Scan for the cell matching the given text and deliver its [X, Y] coordinate at center. 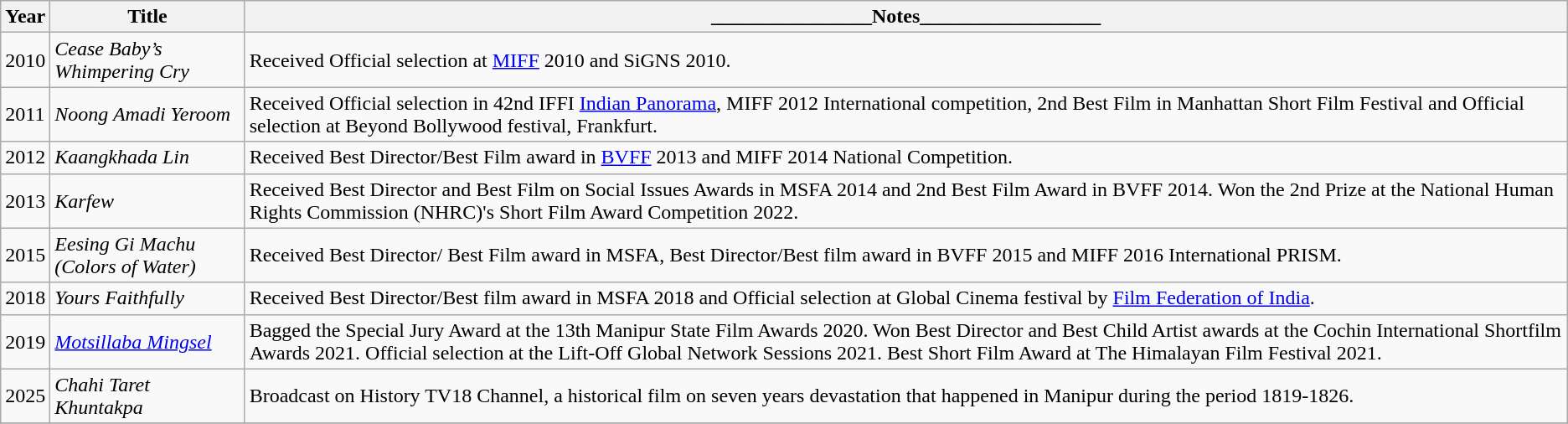
2012 [25, 158]
Title [147, 17]
2010 [25, 60]
Received Best Director/Best film award in MSFA 2018 and Official selection at Global Cinema festival by Film Federation of India. [906, 298]
Cease Baby’s Whimpering Cry [147, 60]
Year [25, 17]
Broadcast on History TV18 Channel, a historical film on seven years devastation that happened in Manipur during the period 1819-1826. [906, 396]
Noong Amadi Yeroom [147, 114]
Karfew [147, 201]
Received Official selection at MIFF 2010 and SiGNS 2010. [906, 60]
Received Best Director/Best Film award in BVFF 2013 and MIFF 2014 National Competition. [906, 158]
Motsillaba Mingsel [147, 342]
Yours Faithfully [147, 298]
2015 [25, 255]
2018 [25, 298]
Eesing Gi Machu (Colors of Water) [147, 255]
Chahi Taret Khuntakpa [147, 396]
2013 [25, 201]
Received Best Director/ Best Film award in MSFA, Best Director/Best film award in BVFF 2015 and MIFF 2016 International PRISM. [906, 255]
2011 [25, 114]
Kaangkhada Lin [147, 158]
2025 [25, 396]
________________Notes__________________ [906, 17]
2019 [25, 342]
